Extract the [X, Y] coordinate from the center of the cell holding the provided text.  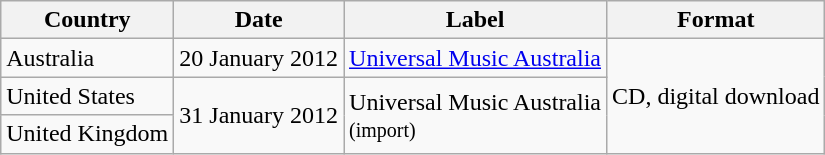
United Kingdom [88, 134]
Format [716, 20]
Label [476, 20]
Date [259, 20]
Universal Music Australia [476, 58]
Universal Music Australia(import) [476, 115]
United States [88, 96]
Country [88, 20]
CD, digital download [716, 96]
31 January 2012 [259, 115]
Australia [88, 58]
20 January 2012 [259, 58]
